Detect which cell encompasses the target text, then output its [x, y] center coordinate. 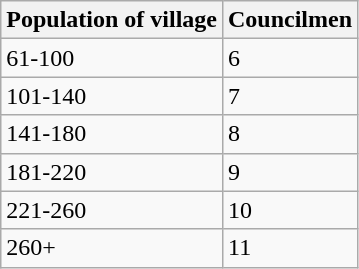
10 [290, 210]
7 [290, 96]
11 [290, 248]
Population of village [112, 20]
9 [290, 172]
101-140 [112, 96]
221-260 [112, 210]
8 [290, 134]
181-220 [112, 172]
Councilmen [290, 20]
61-100 [112, 58]
260+ [112, 248]
141-180 [112, 134]
6 [290, 58]
